Locate the cell with the specified text and output its (x, y) center coordinate. 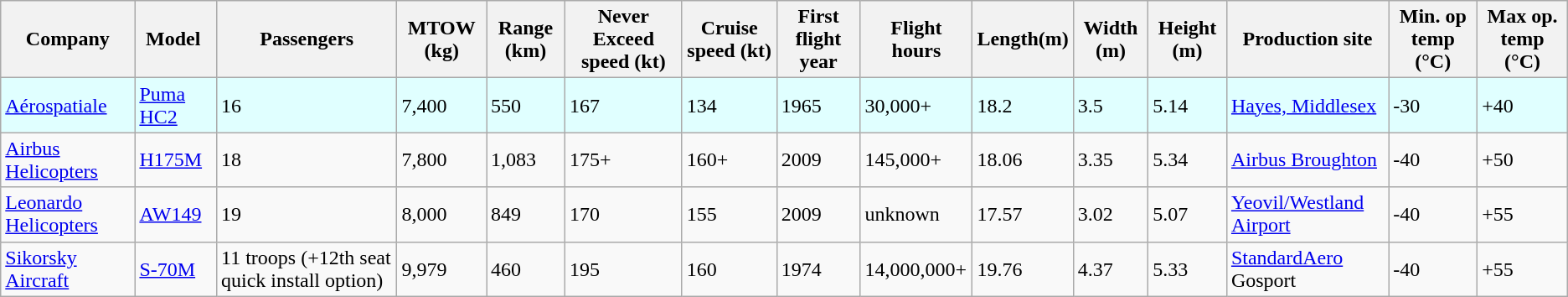
3.5 (1111, 106)
11 troops (+12th seat quick install option) (307, 268)
Airbus Broughton (1307, 159)
167 (624, 106)
Passengers (307, 39)
Cruise speed (kt) (729, 39)
155 (729, 215)
1965 (818, 106)
Leonardo Helicopters (68, 215)
Yeovil/Westland Airport (1307, 215)
1974 (818, 268)
3.35 (1111, 159)
-30 (1433, 106)
Max op. temp (°C) (1523, 39)
18.06 (1023, 159)
17.57 (1023, 215)
Length(m) (1023, 39)
Hayes, Middlesex (1307, 106)
170 (624, 215)
First flight year (818, 39)
1,083 (526, 159)
S-70M (176, 268)
Flight hours (916, 39)
Never Exceed speed (kt) (624, 39)
Company (68, 39)
5.07 (1188, 215)
30,000+ (916, 106)
Range (km) (526, 39)
StandardAero Gosport (1307, 268)
5.34 (1188, 159)
550 (526, 106)
AW149 (176, 215)
8,000 (442, 215)
H175M (176, 159)
7,400 (442, 106)
175+ (624, 159)
+50 (1523, 159)
19.76 (1023, 268)
3.02 (1111, 215)
14,000,000+ (916, 268)
unknown (916, 215)
134 (729, 106)
460 (526, 268)
18.2 (1023, 106)
Width (m) (1111, 39)
Model (176, 39)
Sikorsky Aircraft (68, 268)
145,000+ (916, 159)
Production site (1307, 39)
5.33 (1188, 268)
Aérospatiale (68, 106)
Airbus Helicopters (68, 159)
849 (526, 215)
Puma HC2 (176, 106)
160 (729, 268)
19 (307, 215)
9,979 (442, 268)
Height (m) (1188, 39)
MTOW (kg) (442, 39)
7,800 (442, 159)
4.37 (1111, 268)
+40 (1523, 106)
160+ (729, 159)
195 (624, 268)
18 (307, 159)
16 (307, 106)
Min. op temp (°C) (1433, 39)
5.14 (1188, 106)
